Pinpoint the cell where the given text exists, returning its [X, Y] midpoint coordinate. 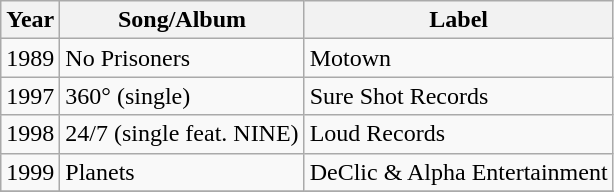
1998 [30, 134]
1989 [30, 58]
Year [30, 20]
Loud Records [458, 134]
Planets [182, 172]
1999 [30, 172]
1997 [30, 96]
24/7 (single feat. NINE) [182, 134]
DeClic & Alpha Entertainment [458, 172]
Motown [458, 58]
360° (single) [182, 96]
Label [458, 20]
Song/Album [182, 20]
Sure Shot Records [458, 96]
No Prisoners [182, 58]
